Provide the [X, Y] coordinate of the cell's center where the given text is located.  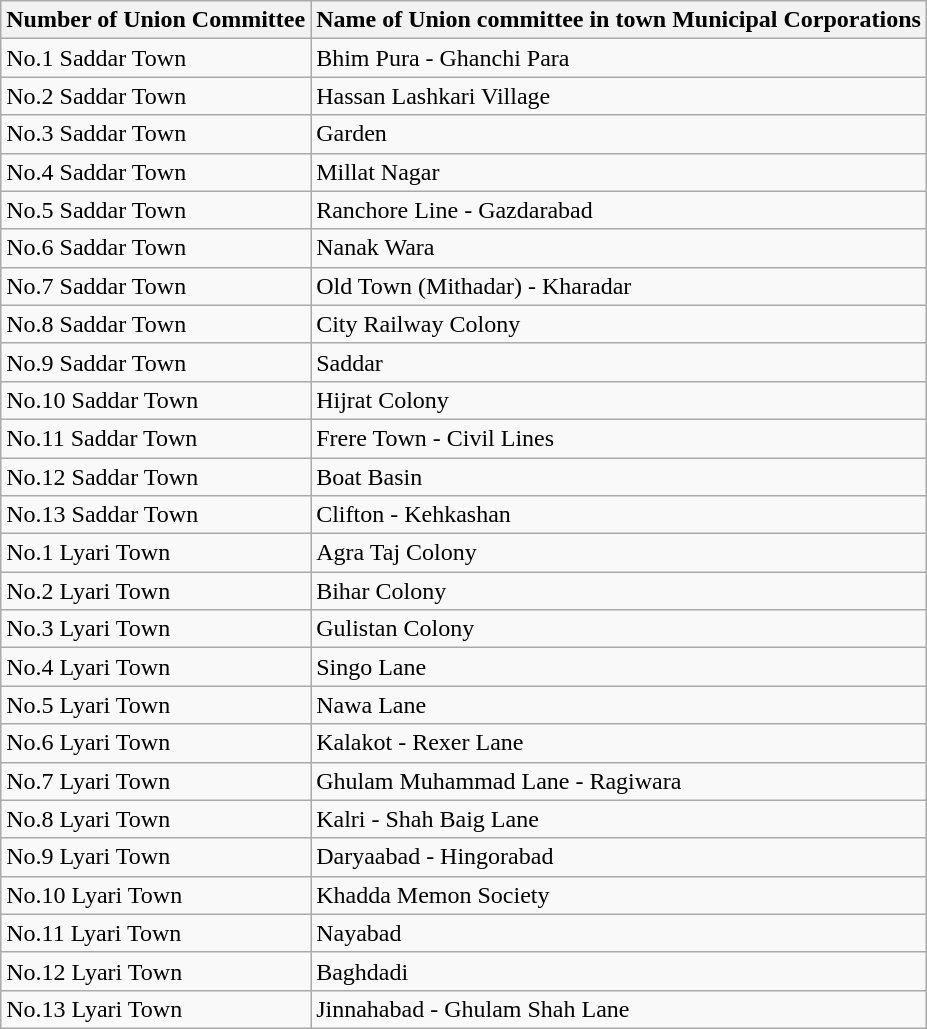
Hijrat Colony [619, 400]
Kalri - Shah Baig Lane [619, 819]
No.6 Lyari Town [156, 743]
Singo Lane [619, 667]
Kalakot - Rexer Lane [619, 743]
Bihar Colony [619, 591]
No.9 Lyari Town [156, 857]
No.1 Saddar Town [156, 58]
Saddar [619, 362]
Gulistan Colony [619, 629]
No.9 Saddar Town [156, 362]
No.10 Lyari Town [156, 895]
Garden [619, 134]
No.6 Saddar Town [156, 248]
Daryaabad - Hingorabad [619, 857]
Boat Basin [619, 477]
No.10 Saddar Town [156, 400]
No.1 Lyari Town [156, 553]
Baghdadi [619, 971]
No.3 Saddar Town [156, 134]
No.3 Lyari Town [156, 629]
Nawa Lane [619, 705]
Millat Nagar [619, 172]
Hassan Lashkari Village [619, 96]
City Railway Colony [619, 324]
No.5 Lyari Town [156, 705]
No.4 Lyari Town [156, 667]
Number of Union Committee [156, 20]
No.12 Lyari Town [156, 971]
No.11 Lyari Town [156, 933]
No.13 Saddar Town [156, 515]
Clifton - Kehkashan [619, 515]
No.4 Saddar Town [156, 172]
No.8 Lyari Town [156, 819]
Nayabad [619, 933]
No.2 Saddar Town [156, 96]
Bhim Pura - Ghanchi Para [619, 58]
Frere Town - Civil Lines [619, 438]
Nanak Wara [619, 248]
No.11 Saddar Town [156, 438]
Ghulam Muhammad Lane - Ragiwara [619, 781]
Khadda Memon Society [619, 895]
Jinnahabad - Ghulam Shah Lane [619, 1009]
Name of Union committee in town Municipal Corporations [619, 20]
Ranchore Line - Gazdarabad [619, 210]
No.7 Lyari Town [156, 781]
No.8 Saddar Town [156, 324]
Old Town (Mithadar) - Kharadar [619, 286]
Agra Taj Colony [619, 553]
No.7 Saddar Town [156, 286]
No.12 Saddar Town [156, 477]
No.13 Lyari Town [156, 1009]
No.5 Saddar Town [156, 210]
No.2 Lyari Town [156, 591]
